Extract the (x, y) coordinate from the center of the cell holding the provided text.  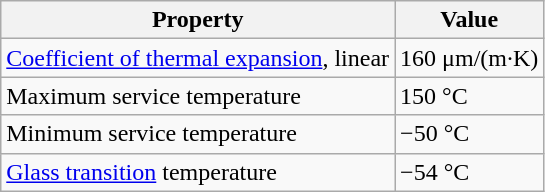
−50 °C (470, 134)
160 μm/(m·K) (470, 58)
Glass transition temperature (198, 172)
Minimum service temperature (198, 134)
Value (470, 20)
−54 °C (470, 172)
150 °C (470, 96)
Property (198, 20)
Coefficient of thermal expansion, linear (198, 58)
Maximum service temperature (198, 96)
